Return the [x, y] coordinate for the center point of the cell that contains the specified text.  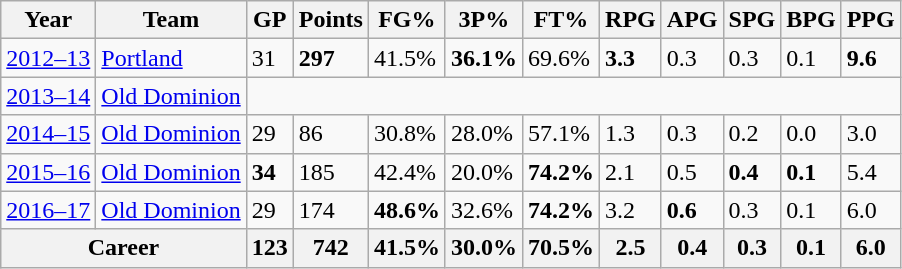
Career [124, 248]
3.2 [631, 210]
86 [330, 134]
Year [48, 20]
2013–14 [48, 96]
48.6% [406, 210]
FT% [560, 20]
APG [692, 20]
Points [330, 20]
5.4 [870, 172]
2012–13 [48, 58]
0.0 [811, 134]
69.6% [560, 58]
3.0 [870, 134]
36.1% [484, 58]
GP [270, 20]
70.5% [560, 248]
20.0% [484, 172]
SPG [752, 20]
3.3 [631, 58]
0.5 [692, 172]
9.6 [870, 58]
1.3 [631, 134]
2.5 [631, 248]
42.4% [406, 172]
BPG [811, 20]
174 [330, 210]
185 [330, 172]
123 [270, 248]
30.8% [406, 134]
2.1 [631, 172]
Portland [171, 58]
Team [171, 20]
2015–16 [48, 172]
0.6 [692, 210]
30.0% [484, 248]
32.6% [484, 210]
PPG [870, 20]
34 [270, 172]
742 [330, 248]
RPG [631, 20]
0.2 [752, 134]
297 [330, 58]
31 [270, 58]
3P% [484, 20]
2016–17 [48, 210]
2014–15 [48, 134]
FG% [406, 20]
28.0% [484, 134]
57.1% [560, 134]
